For the text-containing cell, return its midpoint in (X, Y) coordinate format. 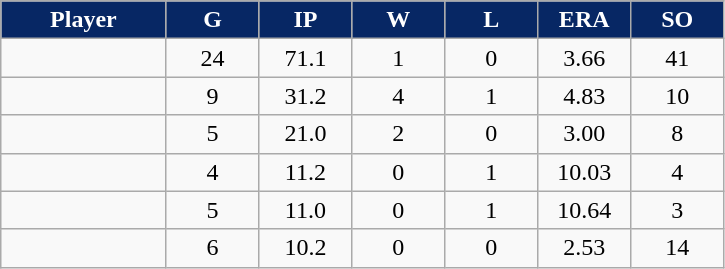
2 (398, 134)
10.64 (584, 210)
41 (678, 58)
6 (212, 248)
21.0 (306, 134)
14 (678, 248)
W (398, 20)
G (212, 20)
10.2 (306, 248)
71.1 (306, 58)
SO (678, 20)
ERA (584, 20)
24 (212, 58)
2.53 (584, 248)
11.0 (306, 210)
4.83 (584, 96)
11.2 (306, 172)
IP (306, 20)
3.66 (584, 58)
Player (84, 20)
L (492, 20)
10 (678, 96)
8 (678, 134)
10.03 (584, 172)
3 (678, 210)
9 (212, 96)
3.00 (584, 134)
31.2 (306, 96)
